Identify which cell holds the provided text, then report its (x, y) central coordinate. 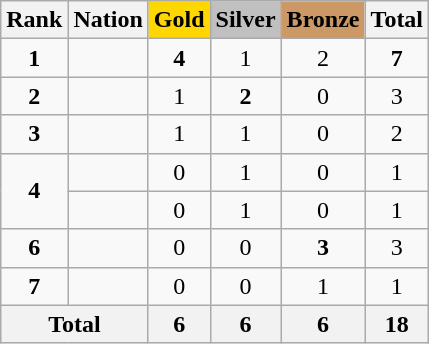
Bronze (323, 20)
Rank (34, 20)
18 (397, 324)
Nation (108, 20)
Gold (179, 20)
Silver (246, 20)
